Return (x, y) of the center of cell containing provided text 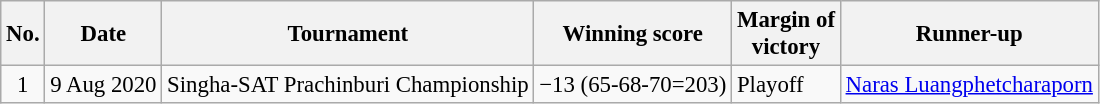
Date (104, 34)
9 Aug 2020 (104, 85)
No. (23, 34)
1 (23, 85)
Tournament (348, 34)
Playoff (786, 85)
Naras Luangphetcharaporn (969, 85)
Winning score (633, 34)
Margin ofvictory (786, 34)
Singha-SAT Prachinburi Championship (348, 85)
−13 (65-68-70=203) (633, 85)
Runner-up (969, 34)
